Locate the cell with the specified text and output its [x, y] center coordinate. 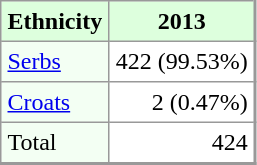
Serbs [55, 61]
2013 [182, 21]
Croats [55, 102]
424 [182, 142]
422 (99.53%) [182, 61]
Ethnicity [55, 21]
2 (0.47%) [182, 102]
Total [55, 142]
